Scan for the cell matching the given text and deliver its [X, Y] coordinate at center. 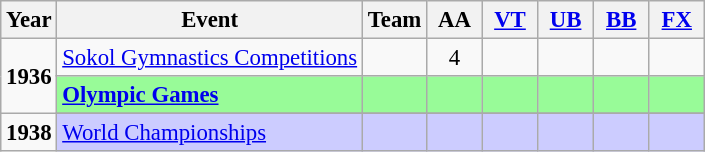
Team [394, 20]
Olympic Games [210, 95]
VT [510, 20]
Sokol Gymnastics Competitions [210, 58]
FX [677, 20]
BB [621, 20]
Year [29, 20]
UB [566, 20]
1938 [29, 133]
AA [455, 20]
4 [455, 58]
1936 [29, 76]
World Championships [210, 133]
Event [210, 20]
